Scan for the cell matching the given text and deliver its (X, Y) coordinate at center. 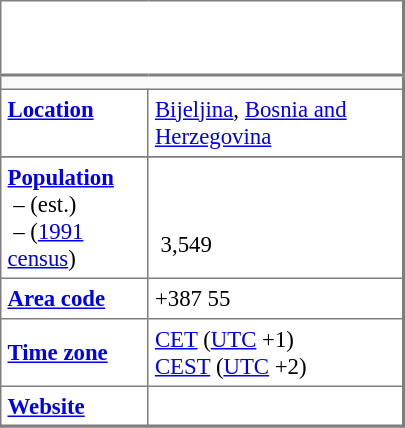
Population – (est.) – (1991 census) (74, 217)
Time zone (74, 352)
CET (UTC +1) CEST (UTC +2) (276, 352)
Location (74, 123)
Area code (74, 298)
3,549 (276, 217)
Bijeljina, Bosnia and Herzegovina (276, 123)
Website (74, 406)
+387 55 (276, 298)
